Capture the cell that displays the provided text and extract its [x, y] central coordinate. 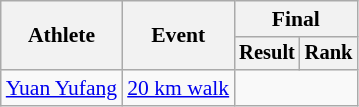
Event [178, 36]
Final [296, 19]
Athlete [62, 36]
Yuan Yufang [62, 88]
Rank [329, 54]
Result [267, 54]
20 km walk [178, 88]
